Identify which cell holds the provided text, then report its (X, Y) central coordinate. 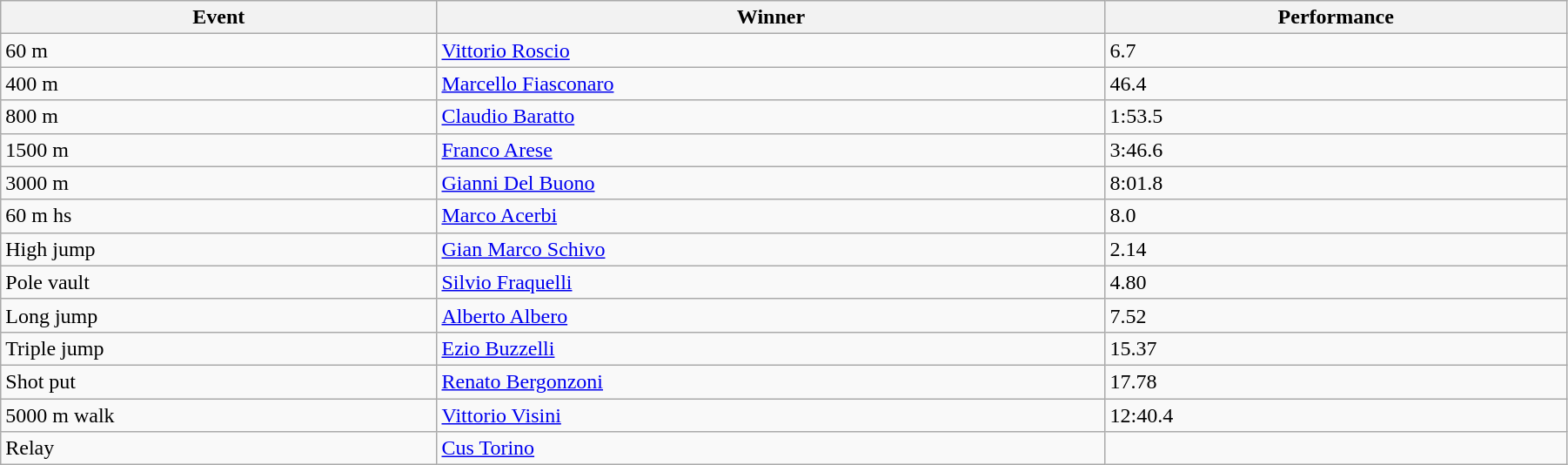
15.37 (1336, 348)
12:40.4 (1336, 415)
3:46.6 (1336, 150)
Alberto Albero (771, 315)
Winner (771, 17)
Shot put (219, 381)
Pole vault (219, 282)
1:53.5 (1336, 117)
7.52 (1336, 315)
Performance (1336, 17)
6.7 (1336, 51)
Relay (219, 448)
High jump (219, 249)
1500 m (219, 150)
8:01.8 (1336, 183)
Gian Marco Schivo (771, 249)
2.14 (1336, 249)
Silvio Fraquelli (771, 282)
Renato Bergonzoni (771, 381)
Marco Acerbi (771, 216)
Marcello Fiasconaro (771, 84)
Long jump (219, 315)
800 m (219, 117)
Event (219, 17)
Ezio Buzzelli (771, 348)
Franco Arese (771, 150)
8.0 (1336, 216)
3000 m (219, 183)
Cus Torino (771, 448)
Vittorio Visini (771, 415)
Vittorio Roscio (771, 51)
17.78 (1336, 381)
Gianni Del Buono (771, 183)
60 m (219, 51)
4.80 (1336, 282)
Claudio Baratto (771, 117)
Triple jump (219, 348)
5000 m walk (219, 415)
400 m (219, 84)
60 m hs (219, 216)
46.4 (1336, 84)
